Return [x, y] of the center of cell containing provided text 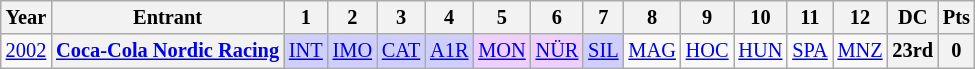
1 [306, 17]
2 [352, 17]
3 [401, 17]
CAT [401, 51]
Year [26, 17]
IMO [352, 51]
MNZ [860, 51]
10 [761, 17]
7 [603, 17]
DC [913, 17]
A1R [449, 51]
23rd [913, 51]
Coca-Cola Nordic Racing [168, 51]
Entrant [168, 17]
11 [810, 17]
HUN [761, 51]
5 [502, 17]
4 [449, 17]
NÜR [558, 51]
HOC [708, 51]
0 [956, 51]
MAG [652, 51]
INT [306, 51]
12 [860, 17]
2002 [26, 51]
Pts [956, 17]
MON [502, 51]
9 [708, 17]
SPA [810, 51]
SIL [603, 51]
6 [558, 17]
8 [652, 17]
